Provide the (X, Y) coordinate of the cell's center where the given text is located.  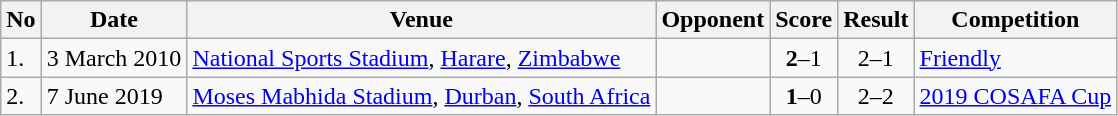
7 June 2019 (114, 96)
Score (804, 20)
2–2 (876, 96)
2019 COSAFA Cup (1016, 96)
National Sports Stadium, Harare, Zimbabwe (422, 58)
Competition (1016, 20)
1. (21, 58)
No (21, 20)
Friendly (1016, 58)
1–0 (804, 96)
Date (114, 20)
Opponent (713, 20)
3 March 2010 (114, 58)
Moses Mabhida Stadium, Durban, South Africa (422, 96)
Result (876, 20)
Venue (422, 20)
2. (21, 96)
